Pinpoint the cell where the given text exists, returning its [X, Y] midpoint coordinate. 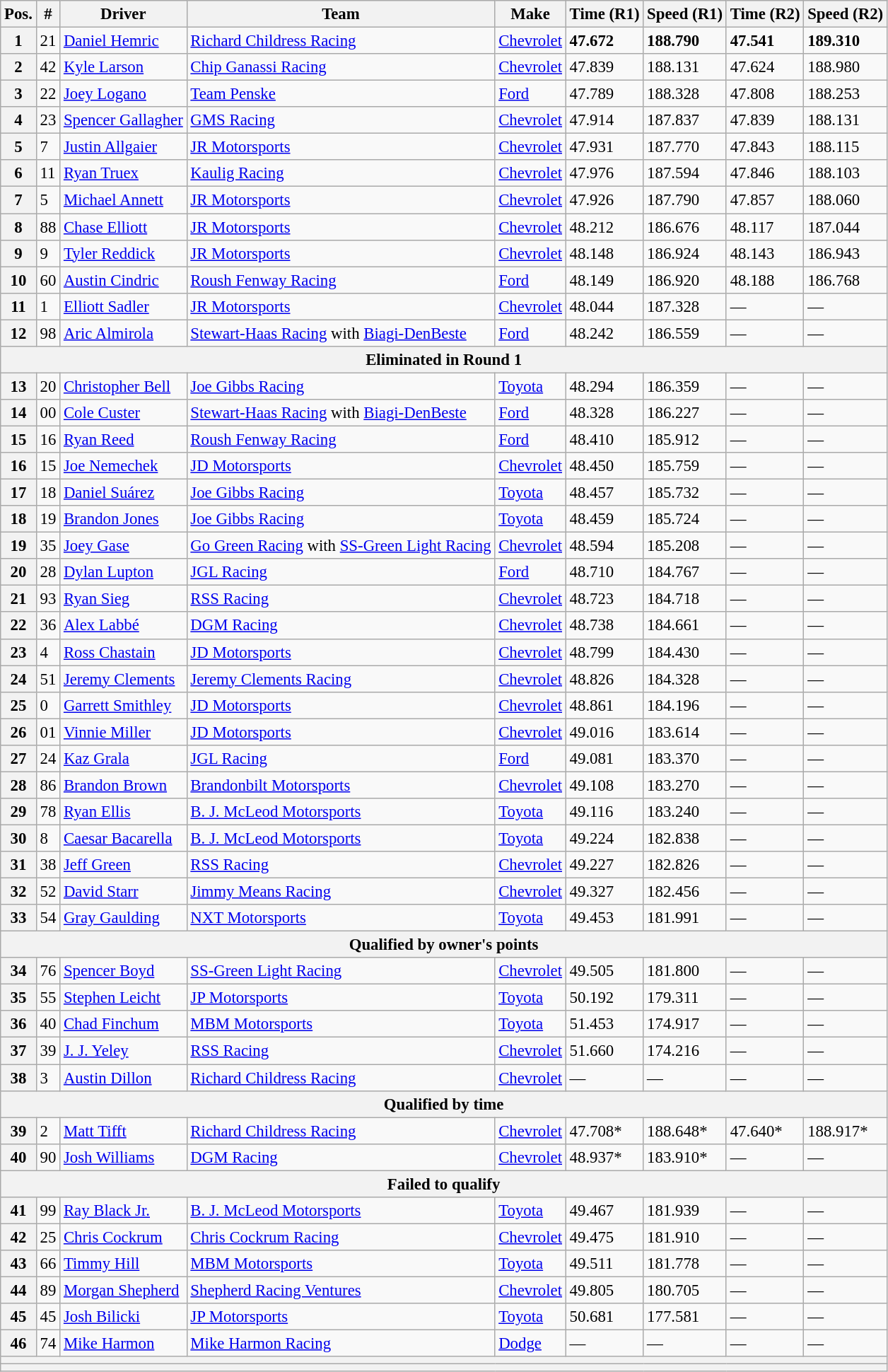
181.910 [685, 1237]
Ryan Reed [123, 439]
Driver [123, 14]
27 [18, 759]
# [48, 14]
J. J. Yeley [123, 1051]
Morgan Shepherd [123, 1290]
Kyle Larson [123, 67]
Speed (R2) [846, 14]
74 [48, 1344]
Ross Chastain [123, 652]
44 [18, 1290]
Chad Finchum [123, 1025]
182.826 [685, 865]
48.148 [604, 253]
185.759 [685, 466]
186.768 [846, 280]
185.724 [685, 519]
Speed (R1) [685, 14]
Josh Williams [123, 1157]
Austin Dillon [123, 1078]
0 [48, 705]
183.910* [685, 1157]
181.939 [685, 1211]
48.149 [604, 280]
188.648* [685, 1131]
185.208 [685, 546]
Mike Harmon Racing [341, 1344]
14 [18, 413]
76 [48, 971]
47.789 [604, 94]
48.459 [604, 519]
48.594 [604, 546]
184.430 [685, 652]
Josh Bilicki [123, 1317]
Mike Harmon [123, 1344]
Kaulig Racing [341, 173]
47.843 [765, 147]
34 [18, 971]
Ryan Sieg [123, 599]
187.594 [685, 173]
48.826 [604, 679]
90 [48, 1157]
Shepherd Racing Ventures [341, 1290]
49.227 [604, 865]
Aric Almirola [123, 333]
Spencer Boyd [123, 971]
48.450 [604, 466]
Matt Tifft [123, 1131]
Stephen Leicht [123, 998]
Time (R2) [765, 14]
David Starr [123, 892]
51.453 [604, 1025]
48.710 [604, 572]
47.640* [765, 1131]
Dylan Lupton [123, 572]
12 [18, 333]
47.976 [604, 173]
188.253 [846, 94]
48.044 [604, 306]
48.294 [604, 386]
181.991 [685, 918]
41 [18, 1211]
Elliott Sadler [123, 306]
47.931 [604, 147]
Go Green Racing with SS-Green Light Racing [341, 546]
49.016 [604, 732]
189.310 [846, 41]
89 [48, 1290]
Jeff Green [123, 865]
187.044 [846, 227]
00 [48, 413]
Qualified by owner's points [444, 945]
Jimmy Means Racing [341, 892]
183.614 [685, 732]
Jeremy Clements Racing [341, 679]
183.370 [685, 759]
186.924 [685, 253]
Team [341, 14]
47.926 [604, 200]
48.328 [604, 413]
88 [48, 227]
50.681 [604, 1317]
186.943 [846, 253]
Chris Cockrum [123, 1237]
179.311 [685, 998]
188.103 [846, 173]
49.116 [604, 812]
Kaz Grala [123, 759]
48.117 [765, 227]
Justin Allgaier [123, 147]
48.188 [765, 280]
49.475 [604, 1237]
184.196 [685, 705]
Ryan Truex [123, 173]
Failed to qualify [444, 1184]
49.505 [604, 971]
Chris Cockrum Racing [341, 1237]
31 [18, 865]
Pos. [18, 14]
Gray Gaulding [123, 918]
Timmy Hill [123, 1264]
Brandon Jones [123, 519]
188.790 [685, 41]
Christopher Bell [123, 386]
187.790 [685, 200]
48.799 [604, 652]
188.115 [846, 147]
Ray Black Jr. [123, 1211]
186.359 [685, 386]
48.410 [604, 439]
187.770 [685, 147]
Jeremy Clements [123, 679]
49.081 [604, 759]
188.328 [685, 94]
17 [18, 493]
186.676 [685, 227]
Caesar Bacarella [123, 838]
47.914 [604, 120]
Chase Elliott [123, 227]
181.800 [685, 971]
184.767 [685, 572]
Qualified by time [444, 1104]
48.723 [604, 599]
Alex Labbé [123, 626]
32 [18, 892]
Tyler Reddick [123, 253]
48.242 [604, 333]
Garrett Smithley [123, 705]
48.212 [604, 227]
SS-Green Light Racing [341, 971]
48.937* [604, 1157]
186.559 [685, 333]
49.467 [604, 1211]
180.705 [685, 1290]
Team Penske [341, 94]
86 [48, 785]
30 [18, 838]
Chip Ganassi Racing [341, 67]
Eliminated in Round 1 [444, 360]
98 [48, 333]
47.808 [765, 94]
13 [18, 386]
49.805 [604, 1290]
49.453 [604, 918]
182.838 [685, 838]
47.672 [604, 41]
54 [48, 918]
186.920 [685, 280]
186.227 [685, 413]
Brandon Brown [123, 785]
51 [48, 679]
Cole Custer [123, 413]
Brandonbilt Motorsports [341, 785]
49.224 [604, 838]
188.917* [846, 1131]
48.861 [604, 705]
93 [48, 599]
Daniel Hemric [123, 41]
Daniel Suárez [123, 493]
49.511 [604, 1264]
187.837 [685, 120]
47.857 [765, 200]
48.738 [604, 626]
183.270 [685, 785]
GMS Racing [341, 120]
50.192 [604, 998]
184.718 [685, 599]
55 [48, 998]
188.060 [846, 200]
49.108 [604, 785]
Joe Nemechek [123, 466]
47.846 [765, 173]
47.541 [765, 41]
188.980 [846, 67]
60 [48, 280]
48.457 [604, 493]
Spencer Gallagher [123, 120]
185.912 [685, 439]
Make [530, 14]
66 [48, 1264]
37 [18, 1051]
181.778 [685, 1264]
Joey Logano [123, 94]
51.660 [604, 1051]
43 [18, 1264]
78 [48, 812]
Dodge [530, 1344]
184.328 [685, 679]
26 [18, 732]
01 [48, 732]
49.327 [604, 892]
174.917 [685, 1025]
48.143 [765, 253]
Time (R1) [604, 14]
46 [18, 1344]
174.216 [685, 1051]
177.581 [685, 1317]
99 [48, 1211]
6 [18, 173]
10 [18, 280]
47.708* [604, 1131]
187.328 [685, 306]
47.624 [765, 67]
Vinnie Miller [123, 732]
Austin Cindric [123, 280]
Ryan Ellis [123, 812]
Joey Gase [123, 546]
183.240 [685, 812]
29 [18, 812]
Michael Annett [123, 200]
185.732 [685, 493]
NXT Motorsports [341, 918]
33 [18, 918]
182.456 [685, 892]
52 [48, 892]
184.661 [685, 626]
